Identify which cell holds the provided text, then report its [x, y] central coordinate. 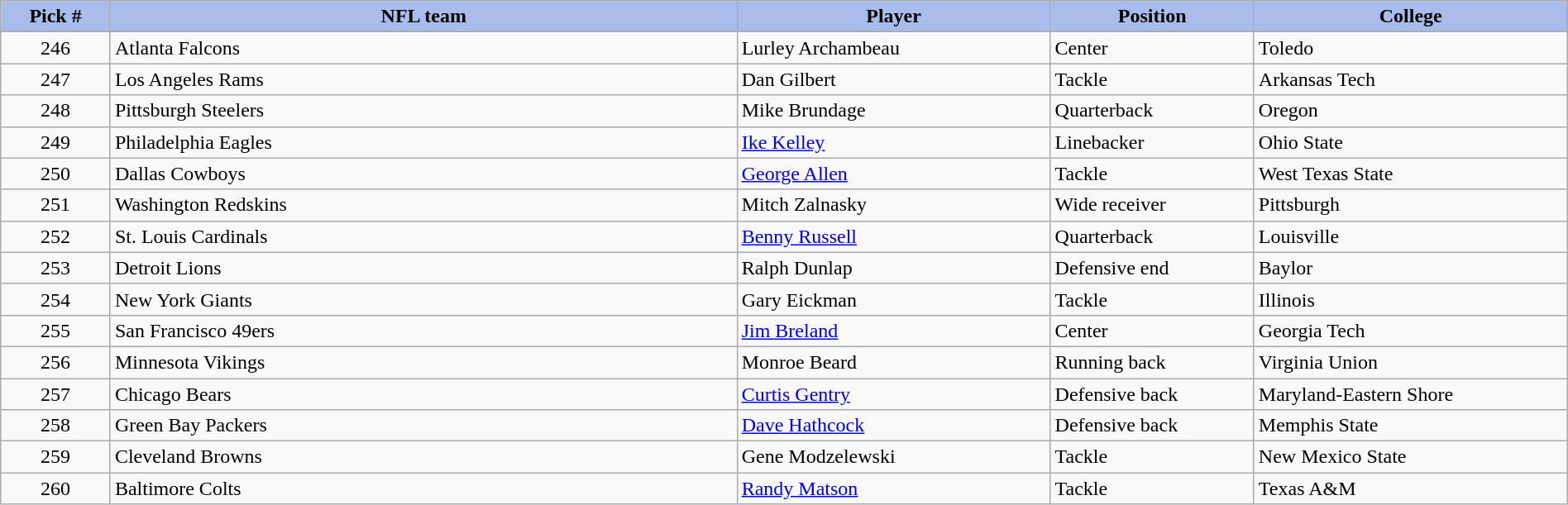
255 [56, 331]
Memphis State [1411, 426]
Baltimore Colts [423, 488]
Louisville [1411, 236]
259 [56, 457]
249 [56, 142]
Dave Hathcock [893, 426]
Illinois [1411, 299]
Running back [1152, 362]
Pittsburgh Steelers [423, 111]
254 [56, 299]
252 [56, 236]
San Francisco 49ers [423, 331]
Ohio State [1411, 142]
Cleveland Browns [423, 457]
New Mexico State [1411, 457]
Curtis Gentry [893, 394]
250 [56, 174]
George Allen [893, 174]
Atlanta Falcons [423, 48]
Virginia Union [1411, 362]
St. Louis Cardinals [423, 236]
256 [56, 362]
Gene Modzelewski [893, 457]
Mitch Zalnasky [893, 205]
Texas A&M [1411, 488]
New York Giants [423, 299]
Ike Kelley [893, 142]
260 [56, 488]
Baylor [1411, 268]
Benny Russell [893, 236]
248 [56, 111]
Randy Matson [893, 488]
Chicago Bears [423, 394]
West Texas State [1411, 174]
247 [56, 79]
257 [56, 394]
Ralph Dunlap [893, 268]
Arkansas Tech [1411, 79]
251 [56, 205]
Defensive end [1152, 268]
Green Bay Packers [423, 426]
Lurley Archambeau [893, 48]
NFL team [423, 17]
Oregon [1411, 111]
Pick # [56, 17]
246 [56, 48]
Wide receiver [1152, 205]
Detroit Lions [423, 268]
Maryland-Eastern Shore [1411, 394]
Position [1152, 17]
Washington Redskins [423, 205]
Dallas Cowboys [423, 174]
258 [56, 426]
Toledo [1411, 48]
Minnesota Vikings [423, 362]
Monroe Beard [893, 362]
Pittsburgh [1411, 205]
Philadelphia Eagles [423, 142]
Gary Eickman [893, 299]
253 [56, 268]
Linebacker [1152, 142]
Player [893, 17]
College [1411, 17]
Mike Brundage [893, 111]
Dan Gilbert [893, 79]
Georgia Tech [1411, 331]
Los Angeles Rams [423, 79]
Jim Breland [893, 331]
